From the cell containing the given text, extract its center point as [X, Y] coordinate. 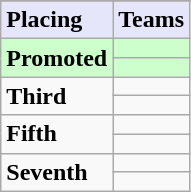
Promoted [57, 58]
Fifth [57, 134]
Placing [57, 20]
Third [57, 96]
Teams [152, 20]
Seventh [57, 172]
